Provide the (x, y) coordinate of the cell's center where the given text is located.  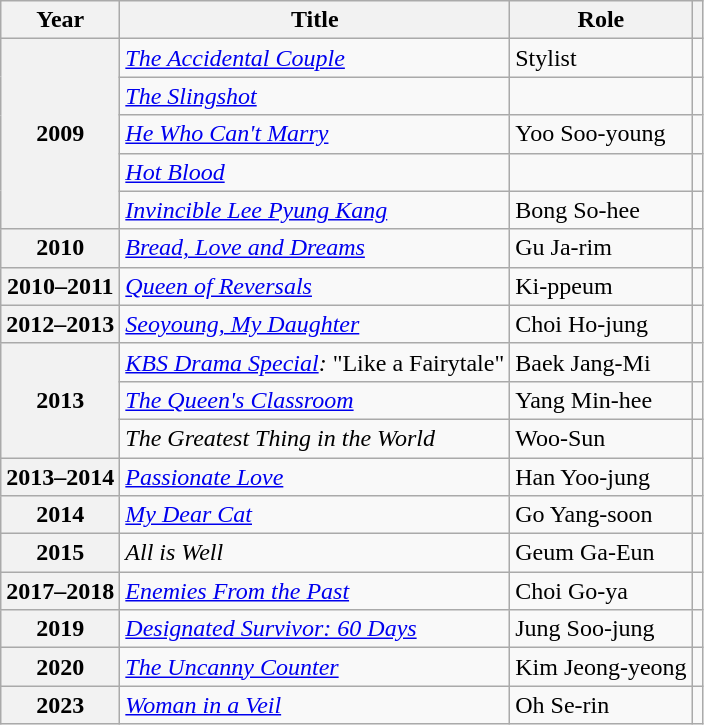
Han Yoo-jung (601, 477)
The Uncanny Counter (315, 667)
Seoyoung, My Daughter (315, 324)
Hot Blood (315, 172)
Woman in a Veil (315, 705)
Year (60, 20)
2019 (60, 629)
Choi Go-ya (601, 591)
The Accidental Couple (315, 58)
Yang Min-hee (601, 400)
2009 (60, 134)
The Greatest Thing in the World (315, 438)
Woo-Sun (601, 438)
2013 (60, 400)
Queen of Reversals (315, 286)
Yoo Soo-young (601, 134)
2020 (60, 667)
Bread, Love and Dreams (315, 248)
Baek Jang-Mi (601, 362)
Invincible Lee Pyung Kang (315, 210)
Gu Ja-rim (601, 248)
Choi Ho-jung (601, 324)
2017–2018 (60, 591)
Go Yang-soon (601, 515)
Passionate Love (315, 477)
2015 (60, 553)
Geum Ga-Eun (601, 553)
2014 (60, 515)
KBS Drama Special: "Like a Fairytale" (315, 362)
2010 (60, 248)
The Queen's Classroom (315, 400)
Designated Survivor: 60 Days (315, 629)
2013–2014 (60, 477)
Bong So-hee (601, 210)
All is Well (315, 553)
Enemies From the Past (315, 591)
My Dear Cat (315, 515)
The Slingshot (315, 96)
2012–2013 (60, 324)
Title (315, 20)
Kim Jeong-yeong (601, 667)
Jung Soo-jung (601, 629)
2023 (60, 705)
Stylist (601, 58)
Oh Se-rin (601, 705)
2010–2011 (60, 286)
He Who Can't Marry (315, 134)
Role (601, 20)
Ki-ppeum (601, 286)
